Return the [x, y] coordinate for the center point of the cell that contains the specified text.  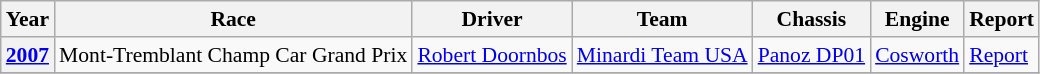
Mont-Tremblant Champ Car Grand Prix [233, 55]
Panoz DP01 [812, 55]
Robert Doornbos [492, 55]
Race [233, 19]
Team [662, 19]
2007 [28, 55]
Chassis [812, 19]
Driver [492, 19]
Year [28, 19]
Cosworth [917, 55]
Engine [917, 19]
Minardi Team USA [662, 55]
